For the text-containing cell, return its midpoint in [X, Y] coordinate format. 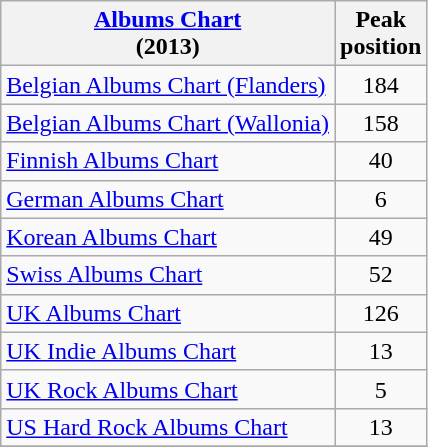
UK Albums Chart [168, 313]
UK Rock Albums Chart [168, 389]
Peakposition [380, 34]
UK Indie Albums Chart [168, 351]
Belgian Albums Chart (Wallonia) [168, 123]
Finnish Albums Chart [168, 161]
126 [380, 313]
German Albums Chart [168, 199]
Korean Albums Chart [168, 237]
40 [380, 161]
184 [380, 85]
52 [380, 275]
158 [380, 123]
Belgian Albums Chart (Flanders) [168, 85]
5 [380, 389]
US Hard Rock Albums Chart [168, 427]
Albums Chart (2013) [168, 34]
Swiss Albums Chart [168, 275]
49 [380, 237]
6 [380, 199]
